Provide the [X, Y] coordinate of the cell's center where the given text is located.  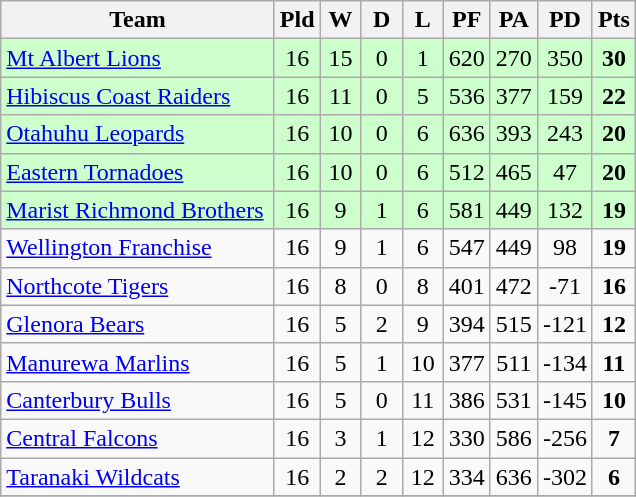
515 [514, 324]
Hibiscus Coast Raiders [138, 96]
-145 [564, 400]
350 [564, 58]
15 [340, 58]
Otahuhu Leopards [138, 134]
PF [466, 20]
547 [466, 248]
-256 [564, 438]
-71 [564, 286]
PD [564, 20]
L [422, 20]
581 [466, 210]
511 [514, 362]
D [382, 20]
Team [138, 20]
536 [466, 96]
Manurewa Marlins [138, 362]
Pld [297, 20]
531 [514, 400]
98 [564, 248]
393 [514, 134]
Canterbury Bulls [138, 400]
472 [514, 286]
Wellington Franchise [138, 248]
243 [564, 134]
-134 [564, 362]
620 [466, 58]
Eastern Tornadoes [138, 172]
586 [514, 438]
47 [564, 172]
330 [466, 438]
132 [564, 210]
401 [466, 286]
Northcote Tigers [138, 286]
512 [466, 172]
30 [614, 58]
Pts [614, 20]
Mt Albert Lions [138, 58]
-121 [564, 324]
394 [466, 324]
334 [466, 477]
Glenora Bears [138, 324]
-302 [564, 477]
PA [514, 20]
7 [614, 438]
270 [514, 58]
159 [564, 96]
Taranaki Wildcats [138, 477]
Marist Richmond Brothers [138, 210]
3 [340, 438]
386 [466, 400]
W [340, 20]
Central Falcons [138, 438]
465 [514, 172]
22 [614, 96]
